Search for the cell housing the specified text and yield its (x, y) center coordinate. 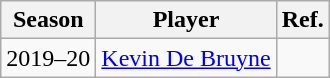
Kevin De Bruyne (186, 58)
Season (48, 20)
Ref. (302, 20)
Player (186, 20)
2019–20 (48, 58)
